Detect which cell encompasses the target text, then output its [x, y] center coordinate. 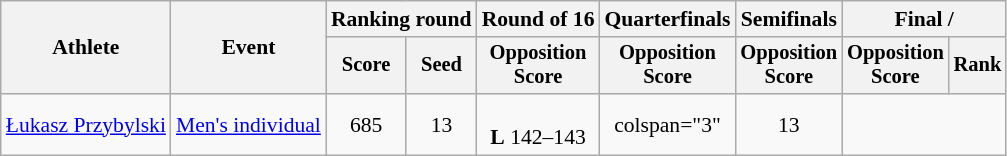
Athlete [86, 48]
Event [248, 48]
Seed [441, 66]
Łukasz Przybylski [86, 124]
Score [366, 66]
colspan="3" [667, 124]
Quarterfinals [667, 19]
Round of 16 [538, 19]
L 142–143 [538, 124]
685 [366, 124]
Final / [924, 19]
Ranking round [402, 19]
Semifinals [790, 19]
Men's individual [248, 124]
Rank [978, 66]
